Pinpoint the cell where the given text exists, returning its [x, y] midpoint coordinate. 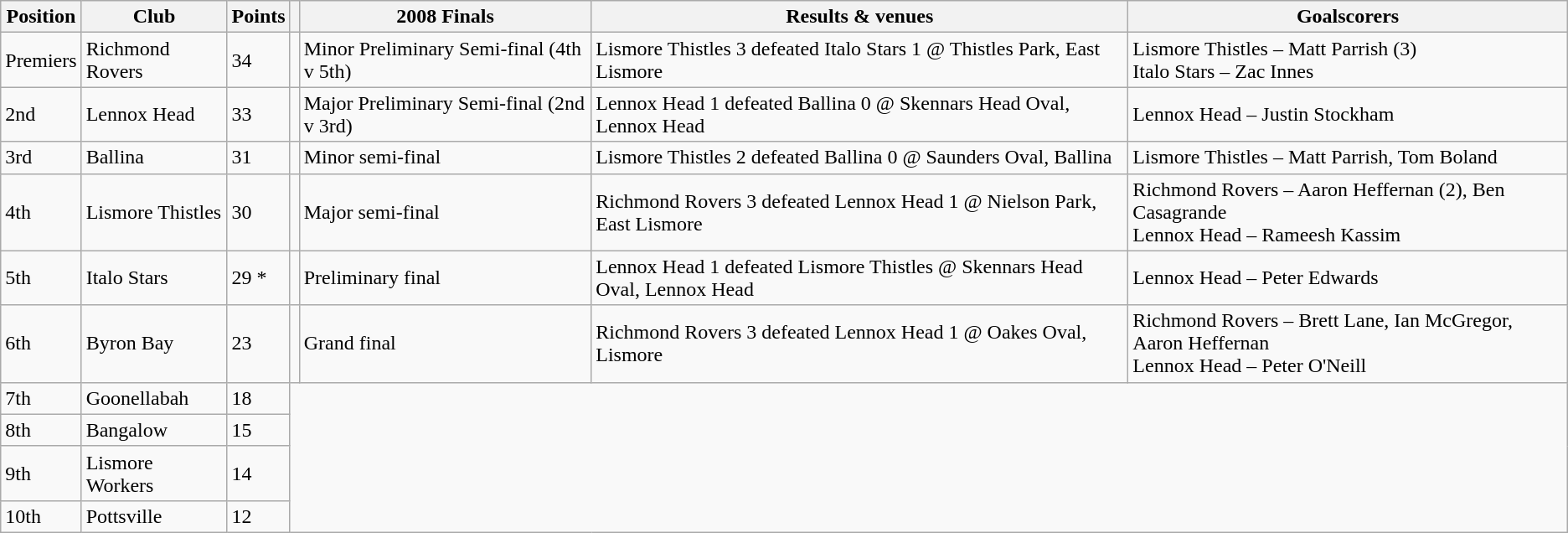
Byron Bay [154, 344]
Minor semi-final [446, 158]
Major Preliminary Semi-final (2nd v 3rd) [446, 114]
Major semi-final [446, 212]
Italo Stars [154, 278]
4th [41, 212]
7th [41, 398]
Lismore Thistles [154, 212]
Lennox Head – Peter Edwards [1348, 278]
Richmond Rovers – Brett Lane, Ian McGregor, Aaron HeffernanLennox Head – Peter O'Neill [1348, 344]
10th [41, 516]
15 [258, 430]
Lismore Thistles 2 defeated Ballina 0 @ Saunders Oval, Ballina [859, 158]
5th [41, 278]
Premiers [41, 60]
Position [41, 17]
8th [41, 430]
Minor Preliminary Semi-final (4th v 5th) [446, 60]
33 [258, 114]
Lismore Thistles – Matt Parrish (3)Italo Stars – Zac Innes [1348, 60]
2nd [41, 114]
Club [154, 17]
Goalscorers [1348, 17]
12 [258, 516]
30 [258, 212]
14 [258, 473]
Richmond Rovers 3 defeated Lennox Head 1 @ Nielson Park, East Lismore [859, 212]
Results & venues [859, 17]
Richmond Rovers 3 defeated Lennox Head 1 @ Oakes Oval, Lismore [859, 344]
Points [258, 17]
18 [258, 398]
Lennox Head 1 defeated Lismore Thistles @ Skennars Head Oval, Lennox Head [859, 278]
Richmond Rovers – Aaron Heffernan (2), Ben CasagrandeLennox Head – Rameesh Kassim [1348, 212]
6th [41, 344]
Grand final [446, 344]
Lismore Thistles 3 defeated Italo Stars 1 @ Thistles Park, East Lismore [859, 60]
Lismore Workers [154, 473]
29 * [258, 278]
9th [41, 473]
31 [258, 158]
Lismore Thistles – Matt Parrish, Tom Boland [1348, 158]
2008 Finals [446, 17]
34 [258, 60]
3rd [41, 158]
23 [258, 344]
Lennox Head – Justin Stockham [1348, 114]
Ballina [154, 158]
Goonellabah [154, 398]
Pottsville [154, 516]
Bangalow [154, 430]
Preliminary final [446, 278]
Richmond Rovers [154, 60]
Lennox Head [154, 114]
Lennox Head 1 defeated Ballina 0 @ Skennars Head Oval, Lennox Head [859, 114]
